Locate the cell with the specified text and output its [X, Y] center coordinate. 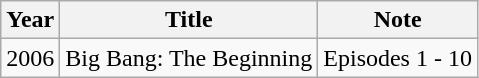
Note [398, 20]
Title [189, 20]
2006 [30, 58]
Big Bang: The Beginning [189, 58]
Year [30, 20]
Episodes 1 - 10 [398, 58]
